Scan for the cell matching the given text and deliver its (X, Y) coordinate at center. 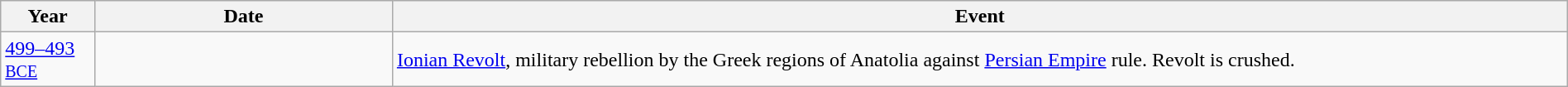
Ionian Revolt, military rebellion by the Greek regions of Anatolia against Persian Empire rule. Revolt is crushed. (979, 60)
499–493 BCE (48, 60)
Event (979, 17)
Year (48, 17)
Date (243, 17)
